Identify which cell holds the provided text, then report its (x, y) central coordinate. 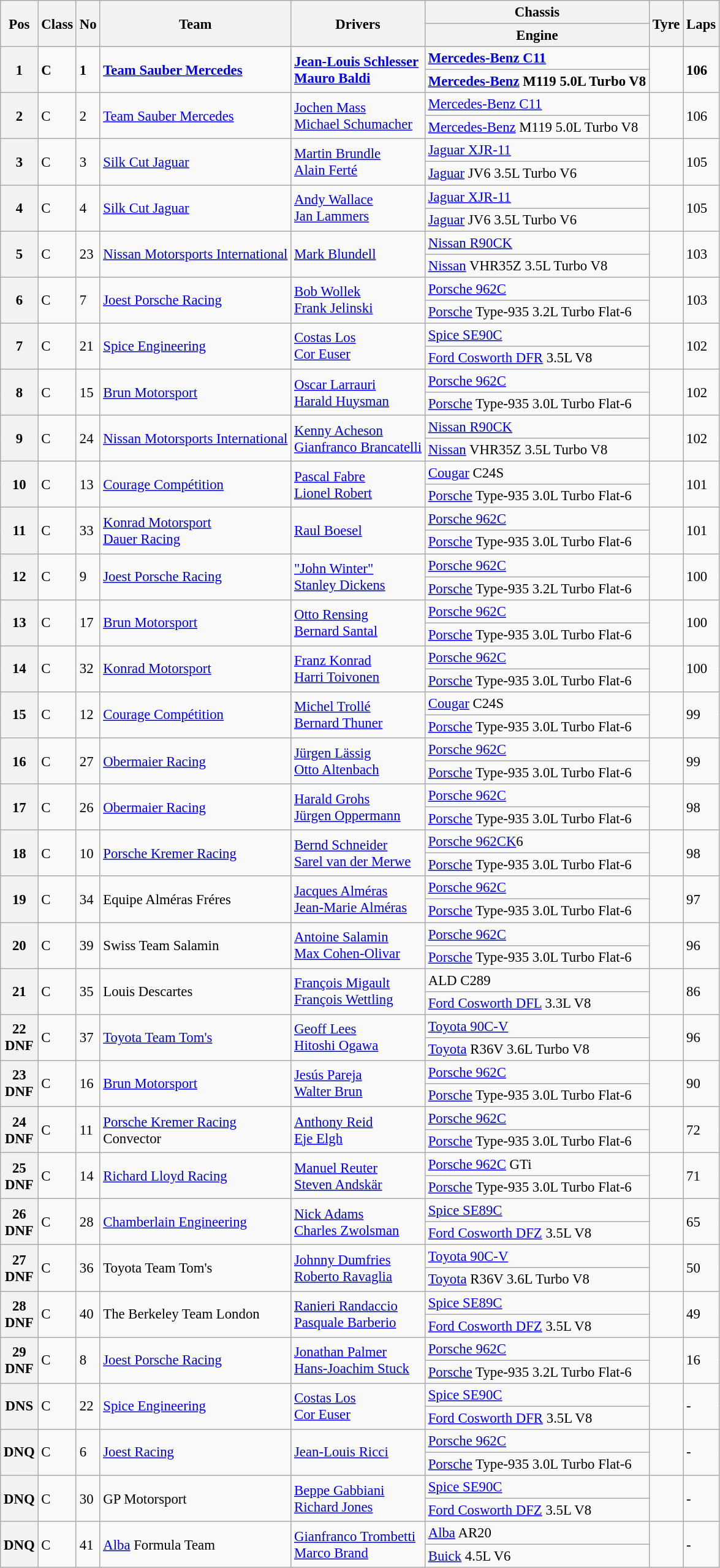
Jochen Mass Michael Schumacher (358, 115)
Equipe Alméras Fréres (195, 900)
37 (88, 1037)
27DNF (20, 1268)
Jean-Louis Ricci (358, 1453)
19 (20, 900)
32 (88, 669)
Konrad Motorsport Dauer Racing (195, 531)
Swiss Team Salamin (195, 945)
22DNF (20, 1037)
Pos (20, 23)
72 (701, 1129)
29DNF (20, 1360)
Laps (701, 23)
Jonathan Palmer Hans-Joachim Stuck (358, 1360)
23DNF (20, 1084)
Jean-Louis Schlesser Mauro Baldi (358, 70)
Antoine Salamin Max Cohen-Olivar (358, 945)
36 (88, 1268)
Ford Cosworth DFL 3.3L V8 (537, 1003)
Manuel Reuter Steven Andskär (358, 1176)
Porsche Kremer Racing Convector (195, 1129)
18 (20, 853)
Geoff Lees Hitoshi Ogawa (358, 1037)
Louis Descartes (195, 992)
Jacques Alméras Jean-Marie Alméras (358, 900)
François Migault François Wettling (358, 992)
Mark Blundell (358, 254)
Andy Wallace Jan Lammers (358, 208)
Bernd Schneider Sarel van der Merwe (358, 853)
41 (88, 1545)
27 (88, 761)
Oscar Larrauri Harald Huysman (358, 392)
GP Motorsport (195, 1498)
90 (701, 1084)
No (88, 23)
Otto Rensing Bernard Santal (358, 623)
Nick Adams Charles Zwolsman (358, 1222)
Chamberlain Engineering (195, 1222)
Bob Wollek Frank Jelinski (358, 300)
Team (195, 23)
24DNF (20, 1129)
24 (88, 439)
Class (58, 23)
Franz Konrad Harri Toivonen (358, 669)
Beppe Gabbiani Richard Jones (358, 1498)
DNS (20, 1406)
Harald Grohs Jürgen Oppermann (358, 807)
Buick 4.5L V6 (537, 1556)
50 (701, 1268)
39 (88, 945)
5 (20, 254)
Porsche 962C GTi (537, 1165)
Joest Racing (195, 1453)
34 (88, 900)
Pascal Fabre Lionel Robert (358, 484)
Anthony Reid Eje Elgh (358, 1129)
Porsche 962CK6 (537, 842)
Chassis (537, 12)
Konrad Motorsport (195, 669)
Engine (537, 36)
Drivers (358, 23)
Alba AR20 (537, 1533)
Gianfranco Trombetti Marco Brand (358, 1545)
97 (701, 900)
Jesús Pareja Walter Brun (358, 1084)
30 (88, 1498)
Kenny Acheson Gianfranco Brancatelli (358, 439)
Martin Brundle Alain Ferté (358, 162)
Porsche Kremer Racing (195, 853)
28DNF (20, 1314)
22 (88, 1406)
86 (701, 992)
35 (88, 992)
"John Winter" Stanley Dickens (358, 576)
Raul Boesel (358, 531)
40 (88, 1314)
Ranieri Randaccio Pasquale Barberio (358, 1314)
The Berkeley Team London (195, 1314)
Johnny Dumfries Roberto Ravaglia (358, 1268)
71 (701, 1176)
20 (20, 945)
ALD C289 (537, 980)
49 (701, 1314)
23 (88, 254)
Michel Trollé Bernard Thuner (358, 715)
25DNF (20, 1176)
33 (88, 531)
28 (88, 1222)
Alba Formula Team (195, 1545)
65 (701, 1222)
Jürgen Lässig Otto Altenbach (358, 761)
Tyre (665, 23)
26DNF (20, 1222)
Richard Lloyd Racing (195, 1176)
26 (88, 807)
